Extract the (x, y) coordinate from the center of the cell holding the provided text.  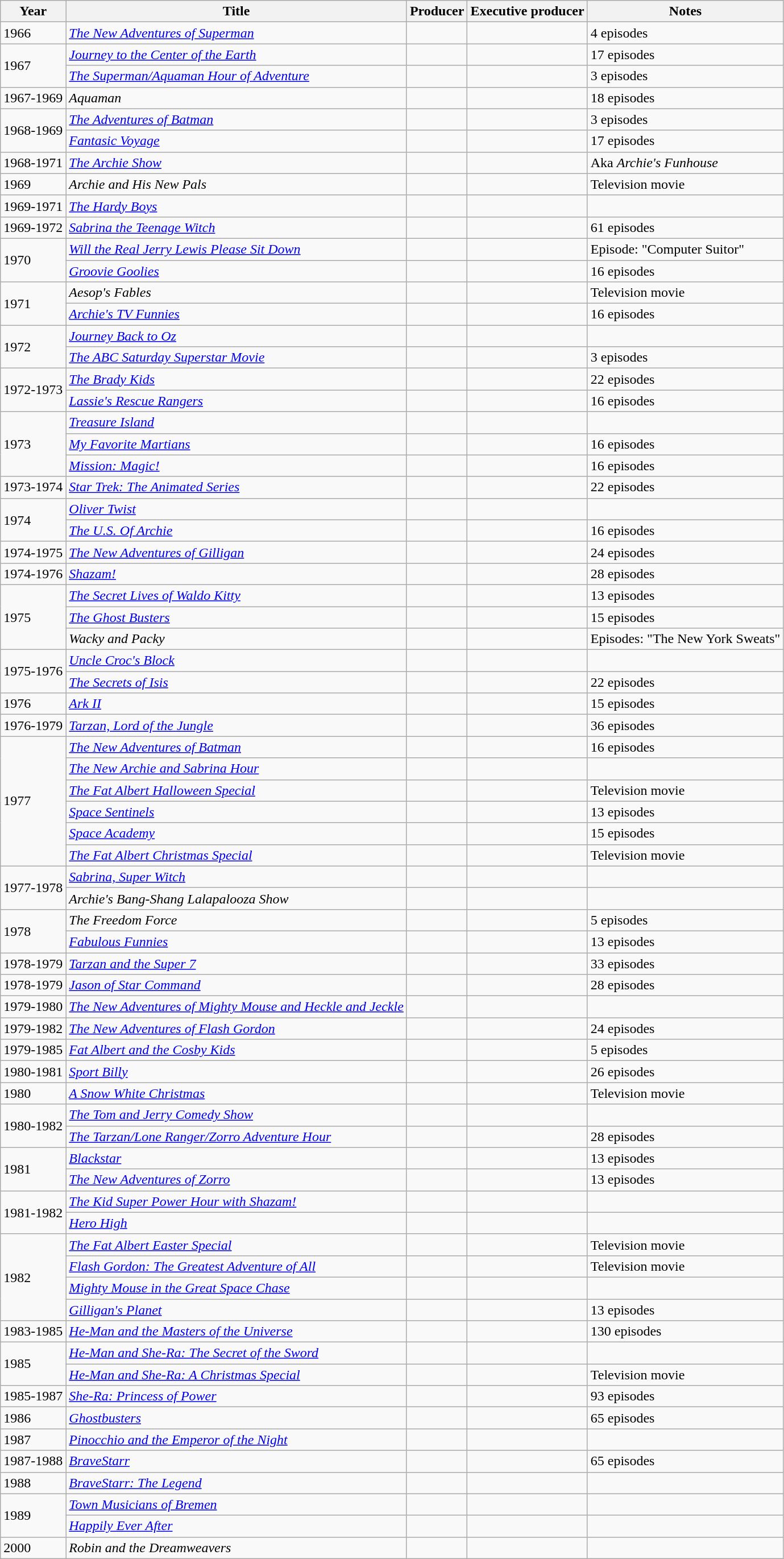
The Fat Albert Easter Special (237, 1245)
The New Adventures of Mighty Mouse and Heckle and Jeckle (237, 1007)
61 episodes (686, 227)
Flash Gordon: The Greatest Adventure of All (237, 1266)
Ark II (237, 704)
The U.S. Of Archie (237, 530)
1968-1971 (33, 163)
1983-1985 (33, 1332)
Aquaman (237, 98)
Space Sentinels (237, 812)
Aka Archie's Funhouse (686, 163)
The New Adventures of Gilligan (237, 552)
The Ghost Busters (237, 617)
33 episodes (686, 964)
1980 (33, 1093)
A Snow White Christmas (237, 1093)
The Secrets of Isis (237, 682)
1985-1987 (33, 1396)
The New Archie and Sabrina Hour (237, 769)
The Fat Albert Halloween Special (237, 790)
1967-1969 (33, 98)
1968-1969 (33, 130)
1976 (33, 704)
Executive producer (528, 11)
Shazam! (237, 574)
Gilligan's Planet (237, 1309)
Blackstar (237, 1158)
The Kid Super Power Hour with Shazam! (237, 1201)
Fantasic Voyage (237, 141)
The ABC Saturday Superstar Movie (237, 358)
Mission: Magic! (237, 466)
1975-1976 (33, 671)
Ghostbusters (237, 1418)
The New Adventures of Flash Gordon (237, 1029)
1987 (33, 1440)
1987-1988 (33, 1461)
Wacky and Packy (237, 639)
Sabrina, Super Witch (237, 877)
He-Man and She-Ra: A Christmas Special (237, 1375)
Town Musicians of Bremen (237, 1504)
The Hardy Boys (237, 206)
Archie's Bang-Shang Lalapalooza Show (237, 898)
26 episodes (686, 1072)
Hero High (237, 1223)
Tarzan, Lord of the Jungle (237, 725)
1969 (33, 184)
Journey to the Center of the Earth (237, 55)
Archie and His New Pals (237, 184)
1989 (33, 1515)
1979-1980 (33, 1007)
Journey Back to Oz (237, 336)
Mighty Mouse in the Great Space Chase (237, 1288)
The Secret Lives of Waldo Kitty (237, 595)
Fat Albert and the Cosby Kids (237, 1050)
The Superman/Aquaman Hour of Adventure (237, 76)
Episode: "Computer Suitor" (686, 249)
Will the Real Jerry Lewis Please Sit Down (237, 249)
1976-1979 (33, 725)
Episodes: "The New York Sweats" (686, 639)
Lassie's Rescue Rangers (237, 401)
Robin and the Dreamweavers (237, 1548)
93 episodes (686, 1396)
He-Man and She-Ra: The Secret of the Sword (237, 1353)
Producer (437, 11)
4 episodes (686, 33)
130 episodes (686, 1332)
1972-1973 (33, 390)
1981 (33, 1169)
2000 (33, 1548)
1979-1985 (33, 1050)
1980-1981 (33, 1072)
1977 (33, 801)
The Brady Kids (237, 379)
1974-1976 (33, 574)
The New Adventures of Superman (237, 33)
Archie's TV Funnies (237, 314)
1969-1972 (33, 227)
1985 (33, 1364)
Notes (686, 11)
1973-1974 (33, 487)
1974-1975 (33, 552)
Groovie Goolies (237, 271)
BraveStarr (237, 1461)
1967 (33, 65)
Oliver Twist (237, 509)
She-Ra: Princess of Power (237, 1396)
He-Man and the Masters of the Universe (237, 1332)
Treasure Island (237, 422)
Sport Billy (237, 1072)
Aesop's Fables (237, 293)
1978 (33, 931)
Pinocchio and the Emperor of the Night (237, 1440)
Happily Ever After (237, 1526)
1979-1982 (33, 1029)
The Freedom Force (237, 920)
1974 (33, 520)
Sabrina the Teenage Witch (237, 227)
1973 (33, 444)
1970 (33, 260)
The Tarzan/Lone Ranger/Zorro Adventure Hour (237, 1137)
1972 (33, 347)
Fabulous Funnies (237, 942)
1977-1978 (33, 888)
1988 (33, 1483)
Year (33, 11)
Title (237, 11)
1986 (33, 1418)
The Archie Show (237, 163)
1981-1982 (33, 1212)
The Fat Albert Christmas Special (237, 855)
Space Academy (237, 834)
Uncle Croc's Block (237, 661)
1966 (33, 33)
The Tom and Jerry Comedy Show (237, 1115)
18 episodes (686, 98)
The New Adventures of Zorro (237, 1180)
36 episodes (686, 725)
My Favorite Martians (237, 444)
1969-1971 (33, 206)
The Adventures of Batman (237, 119)
1971 (33, 304)
The New Adventures of Batman (237, 747)
1982 (33, 1277)
BraveStarr: The Legend (237, 1483)
Tarzan and the Super 7 (237, 964)
1975 (33, 617)
Star Trek: The Animated Series (237, 487)
1980-1982 (33, 1126)
Jason of Star Command (237, 985)
